Search for the cell housing the specified text and yield its (x, y) center coordinate. 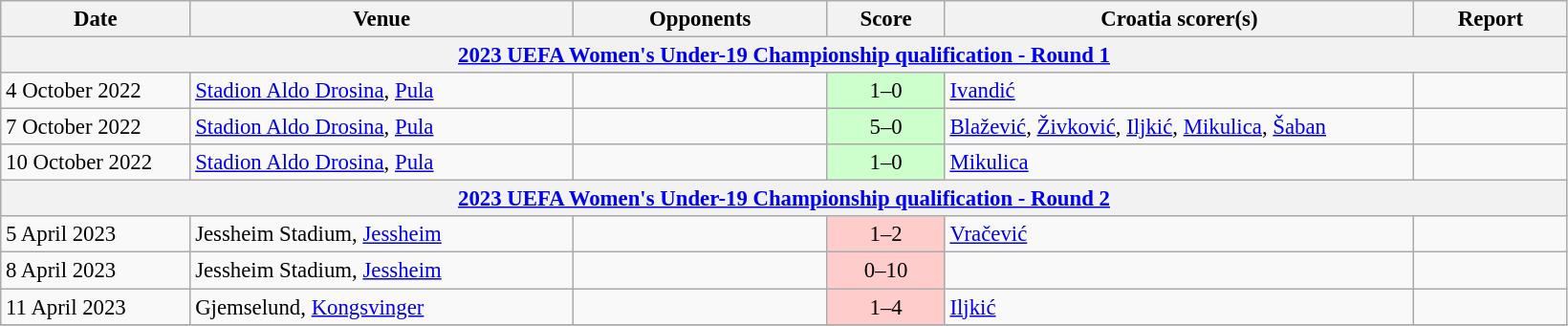
1–2 (885, 234)
5–0 (885, 127)
2023 UEFA Women's Under-19 Championship qualification - Round 2 (784, 199)
4 October 2022 (96, 91)
11 April 2023 (96, 307)
5 April 2023 (96, 234)
Opponents (700, 19)
8 April 2023 (96, 271)
1–4 (885, 307)
Score (885, 19)
2023 UEFA Women's Under-19 Championship qualification - Round 1 (784, 55)
Iljkić (1180, 307)
Gjemselund, Kongsvinger (382, 307)
Venue (382, 19)
Ivandić (1180, 91)
10 October 2022 (96, 163)
Blažević, Živković, Iljkić, Mikulica, Šaban (1180, 127)
0–10 (885, 271)
Date (96, 19)
Vračević (1180, 234)
7 October 2022 (96, 127)
Mikulica (1180, 163)
Report (1492, 19)
Croatia scorer(s) (1180, 19)
